For the text-containing cell, return its midpoint in (x, y) coordinate format. 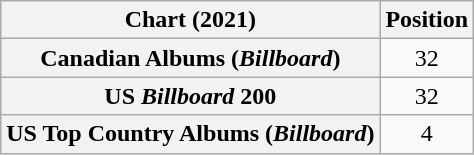
Chart (2021) (190, 20)
US Billboard 200 (190, 96)
Canadian Albums (Billboard) (190, 58)
US Top Country Albums (Billboard) (190, 134)
Position (427, 20)
4 (427, 134)
